Pinpoint the cell where the given text exists, returning its (x, y) midpoint coordinate. 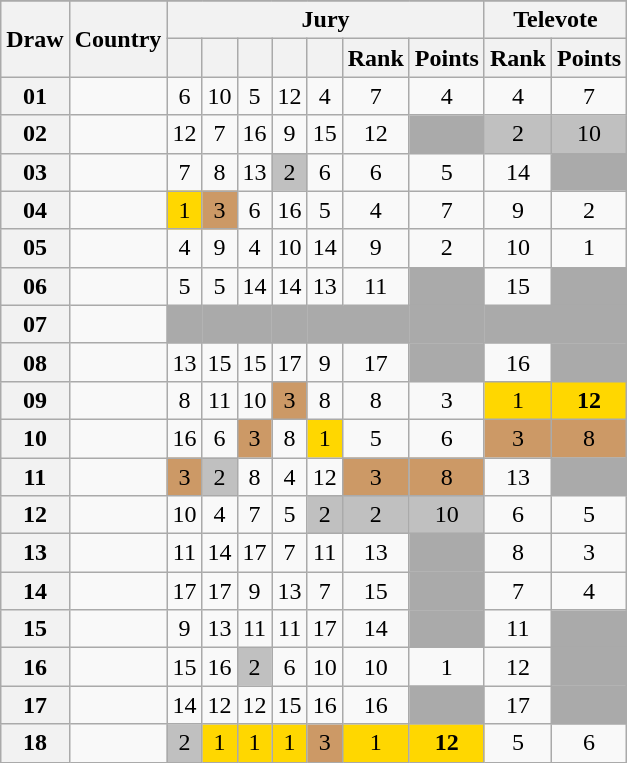
09 (35, 400)
01 (35, 96)
05 (35, 248)
04 (35, 210)
03 (35, 172)
07 (35, 324)
Televote (555, 20)
Jury (326, 20)
08 (35, 362)
Country (118, 39)
Draw (35, 39)
18 (35, 743)
06 (35, 286)
02 (35, 134)
